Output the [X, Y] coordinate of the center of the cell containing the given text.  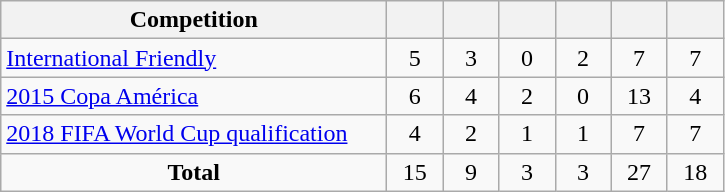
13 [639, 96]
9 [471, 172]
5 [415, 58]
27 [639, 172]
2015 Copa América [194, 96]
2018 FIFA World Cup qualification [194, 134]
Competition [194, 20]
18 [695, 172]
15 [415, 172]
International Friendly [194, 58]
6 [415, 96]
Total [194, 172]
